Determine the [x, y] coordinate at the center of the cell enclosing the given text.  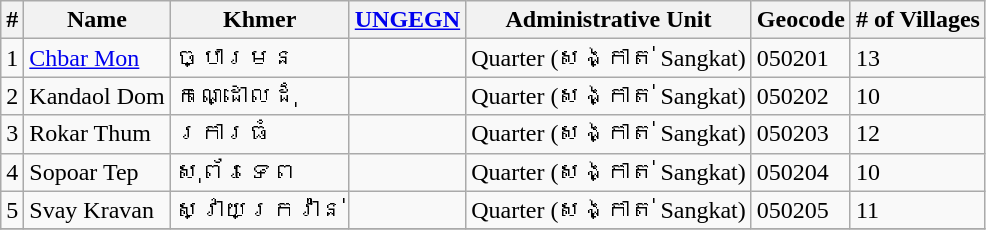
050205 [800, 210]
050204 [800, 172]
3 [12, 134]
12 [918, 134]
Geocode [800, 20]
UNGEGN [407, 20]
Kandaol Dom [97, 96]
ច្បារមន [260, 58]
050202 [800, 96]
2 [12, 96]
Svay Kravan [97, 210]
Name [97, 20]
4 [12, 172]
13 [918, 58]
Khmer [260, 20]
ស្វាយក្រវ៉ាន់ [260, 210]
5 [12, 210]
11 [918, 210]
Rokar Thum [97, 134]
Administrative Unit [609, 20]
1 [12, 58]
សុព័រទេព [260, 172]
# of Villages [918, 20]
Chbar Mon [97, 58]
050203 [800, 134]
រការធំ [260, 134]
កណ្ដោលដុំ [260, 96]
050201 [800, 58]
# [12, 20]
Sopoar Tep [97, 172]
